Capture the cell that displays the provided text and extract its (x, y) central coordinate. 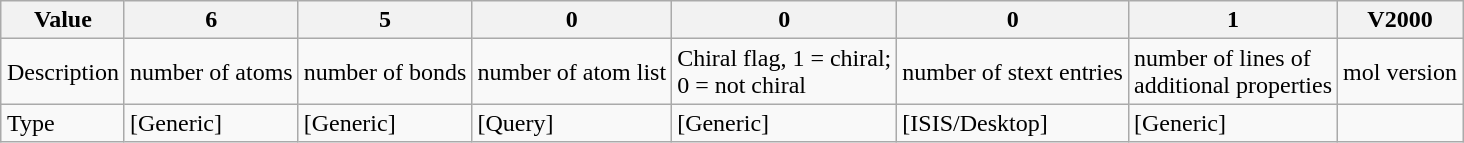
6 (211, 20)
Type (62, 123)
Chiral flag, 1 = chiral;0 = not chiral (784, 72)
number of bonds (385, 72)
number of atom list (572, 72)
Description (62, 72)
number of atoms (211, 72)
Value (62, 20)
[ISIS/Desktop] (1013, 123)
[Query] (572, 123)
1 (1232, 20)
5 (385, 20)
V2000 (1400, 20)
number of stext entries (1013, 72)
number of lines ofadditional properties (1232, 72)
mol version (1400, 72)
